Capture the cell that displays the provided text and extract its (X, Y) central coordinate. 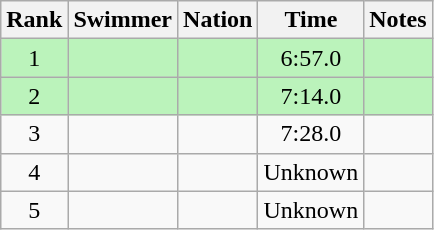
3 (34, 134)
4 (34, 172)
7:28.0 (311, 134)
2 (34, 96)
Swimmer (123, 20)
Time (311, 20)
6:57.0 (311, 58)
Nation (218, 20)
Rank (34, 20)
1 (34, 58)
Notes (398, 20)
5 (34, 210)
7:14.0 (311, 96)
